Capture the cell that displays the provided text and extract its [X, Y] central coordinate. 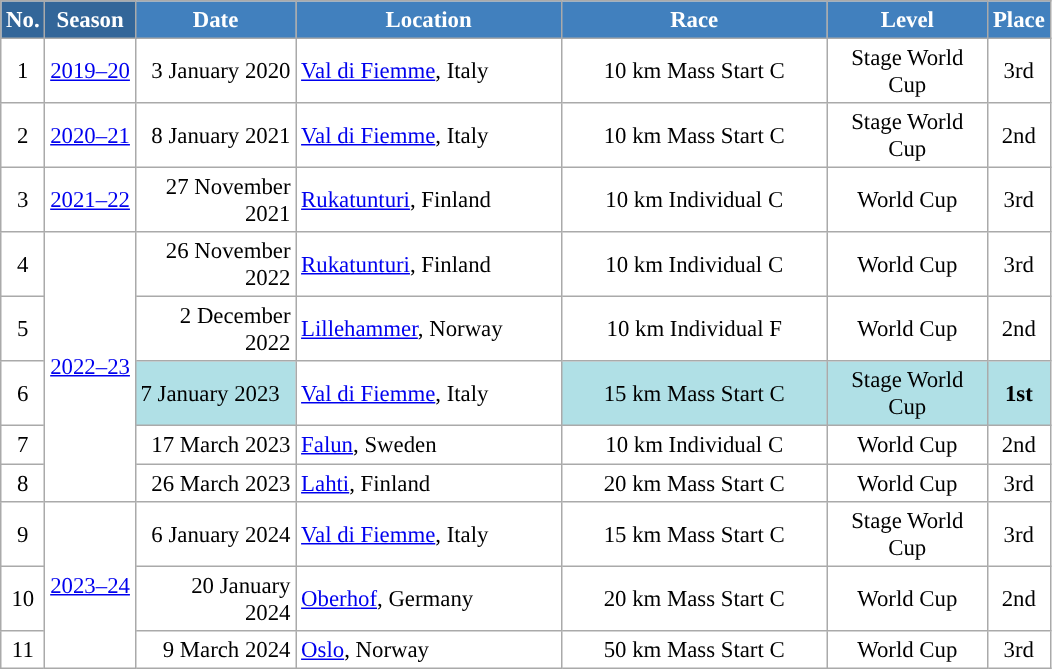
17 March 2023 [216, 445]
1 [23, 72]
Level [908, 20]
8 [23, 483]
2020–21 [90, 136]
5 [23, 330]
Place [1019, 20]
Location [429, 20]
7 [23, 445]
11 [23, 649]
1st [1019, 394]
6 January 2024 [216, 534]
7 January 2023 [216, 394]
6 [23, 394]
27 November 2021 [216, 200]
8 January 2021 [216, 136]
3 [23, 200]
2 [23, 136]
2022–23 [90, 366]
2019–20 [90, 72]
3 January 2020 [216, 72]
26 November 2022 [216, 264]
No. [23, 20]
Date [216, 20]
Oberhof, Germany [429, 598]
9 [23, 534]
10 [23, 598]
26 March 2023 [216, 483]
4 [23, 264]
2023–24 [90, 584]
Season [90, 20]
Falun, Sweden [429, 445]
9 March 2024 [216, 649]
Lahti, Finland [429, 483]
50 km Mass Start C [694, 649]
Race [694, 20]
2021–22 [90, 200]
Oslo, Norway [429, 649]
Lillehammer, Norway [429, 330]
2 December 2022 [216, 330]
10 km Individual F [694, 330]
20 January 2024 [216, 598]
